From the cell containing the given text, extract its center point as [x, y] coordinate. 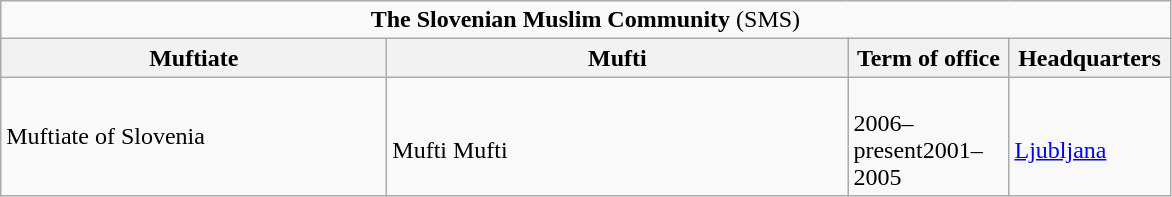
Ljubljana [1090, 136]
2006–present2001–2005 [928, 136]
Muftiate of Slovenia [194, 136]
Mufti Mufti [618, 136]
Muftiate [194, 58]
Term of office [928, 58]
Mufti [618, 58]
The Slovenian Muslim Community (SMS) [586, 20]
Headquarters [1090, 58]
